Detect which cell encompasses the target text, then output its (X, Y) center coordinate. 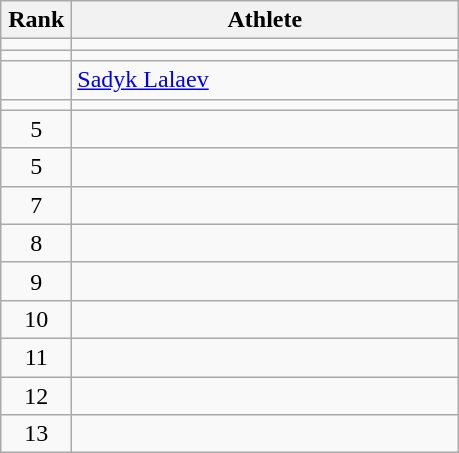
12 (36, 395)
13 (36, 434)
Athlete (265, 20)
Sadyk Lalaev (265, 80)
9 (36, 281)
Rank (36, 20)
8 (36, 243)
11 (36, 357)
10 (36, 319)
7 (36, 205)
